Output the (x, y) coordinate of the center of the cell containing the given text.  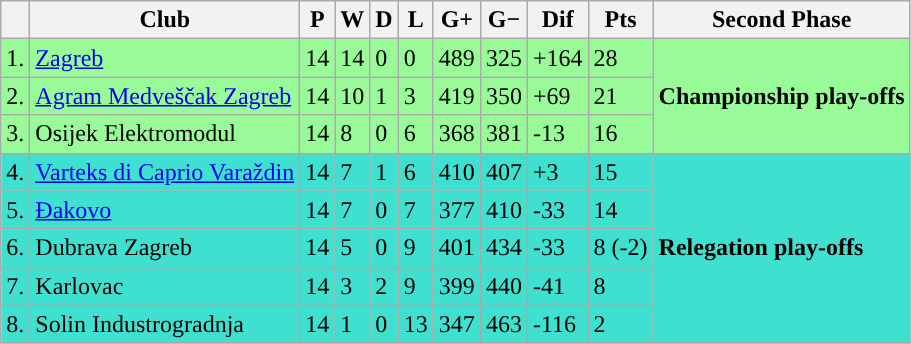
L (416, 20)
G− (504, 20)
-13 (558, 134)
+69 (558, 96)
5 (352, 248)
G+ (456, 20)
401 (456, 248)
6. (16, 248)
7. (16, 286)
+3 (558, 172)
Agram Medveščak Zagreb (165, 96)
489 (456, 58)
3. (16, 134)
Zagreb (165, 58)
-41 (558, 286)
Varteks di Caprio Varaždin (165, 172)
Solin Industrogradnja (165, 324)
10 (352, 96)
4. (16, 172)
16 (620, 134)
407 (504, 172)
Dubrava Zagreb (165, 248)
419 (456, 96)
Championship play-offs (782, 96)
-116 (558, 324)
1. (16, 58)
W (352, 20)
434 (504, 248)
Second Phase (782, 20)
8. (16, 324)
Relegation play-offs (782, 248)
28 (620, 58)
21 (620, 96)
Dif (558, 20)
347 (456, 324)
325 (504, 58)
Osijek Elektromodul (165, 134)
381 (504, 134)
368 (456, 134)
+164 (558, 58)
Pts (620, 20)
2. (16, 96)
8 (-2) (620, 248)
13 (416, 324)
377 (456, 210)
P (318, 20)
Karlovac (165, 286)
463 (504, 324)
15 (620, 172)
Club (165, 20)
5. (16, 210)
Đakovo (165, 210)
399 (456, 286)
350 (504, 96)
440 (504, 286)
D (384, 20)
